Output the [X, Y] coordinate of the center of the cell containing the given text.  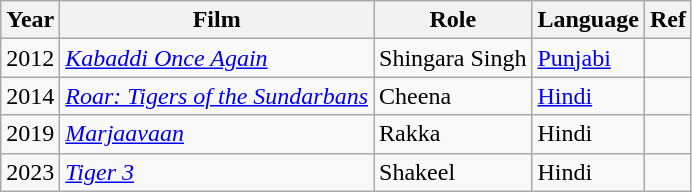
Language [588, 20]
Kabaddi Once Again [217, 58]
2014 [30, 96]
Shingara Singh [453, 58]
Ref [668, 20]
Rakka [453, 134]
Shakeel [453, 172]
2012 [30, 58]
2019 [30, 134]
Punjabi [588, 58]
Film [217, 20]
Tiger 3 [217, 172]
Cheena [453, 96]
Year [30, 20]
Marjaavaan [217, 134]
Roar: Tigers of the Sundarbans [217, 96]
2023 [30, 172]
Role [453, 20]
